Detect which cell encompasses the target text, then output its (x, y) center coordinate. 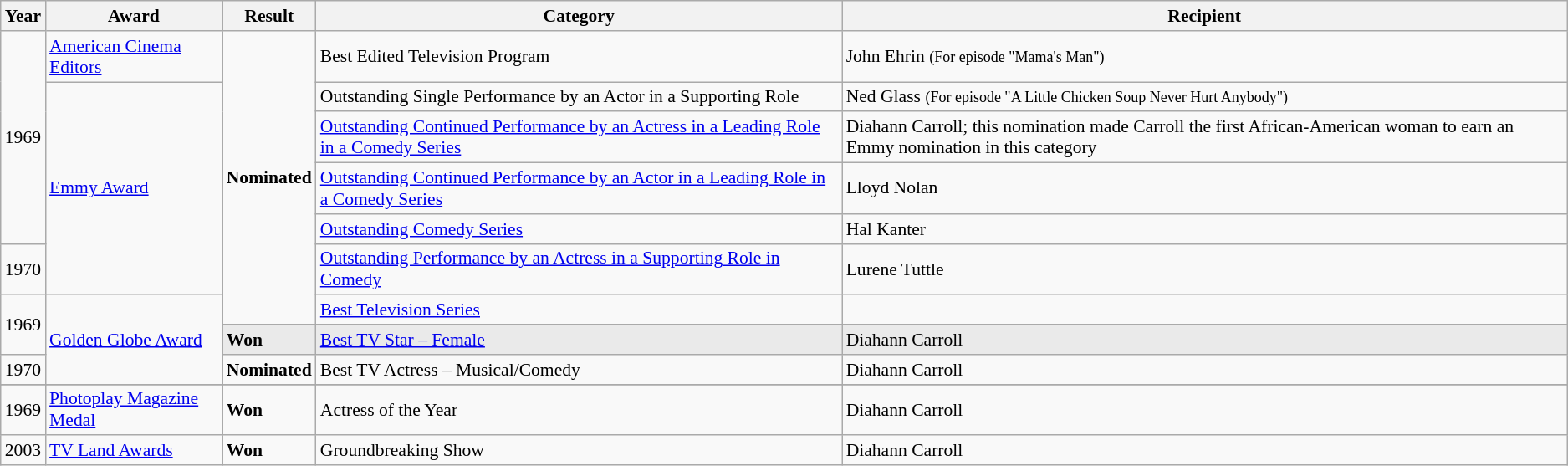
Best Edited Television Program (579, 57)
Best TV Star – Female (579, 340)
Golden Globe Award (134, 340)
Diahann Carroll; this nomination made Carroll the first African-American woman to earn an Emmy nomination in this category (1204, 137)
Result (269, 16)
Ned Glass (For episode "A Little Chicken Soup Never Hurt Anybody") (1204, 97)
Year (23, 16)
Recipient (1204, 16)
Actress of the Year (579, 410)
Photoplay Magazine Medal (134, 410)
Category (579, 16)
Lurene Tuttle (1204, 269)
Best Television Series (579, 310)
Lloyd Nolan (1204, 189)
Outstanding Single Performance by an Actor in a Supporting Role (579, 97)
Best TV Actress – Musical/Comedy (579, 370)
2003 (23, 451)
John Ehrin (For episode "Mama's Man") (1204, 57)
Emmy Award (134, 189)
Award (134, 16)
Outstanding Continued Performance by an Actress in a Leading Role in a Comedy Series (579, 137)
Outstanding Continued Performance by an Actor in a Leading Role in a Comedy Series (579, 189)
Groundbreaking Show (579, 451)
American Cinema Editors (134, 57)
Outstanding Performance by an Actress in a Supporting Role in Comedy (579, 269)
Hal Kanter (1204, 229)
TV Land Awards (134, 451)
Outstanding Comedy Series (579, 229)
